Capture the cell that displays the provided text and extract its (x, y) central coordinate. 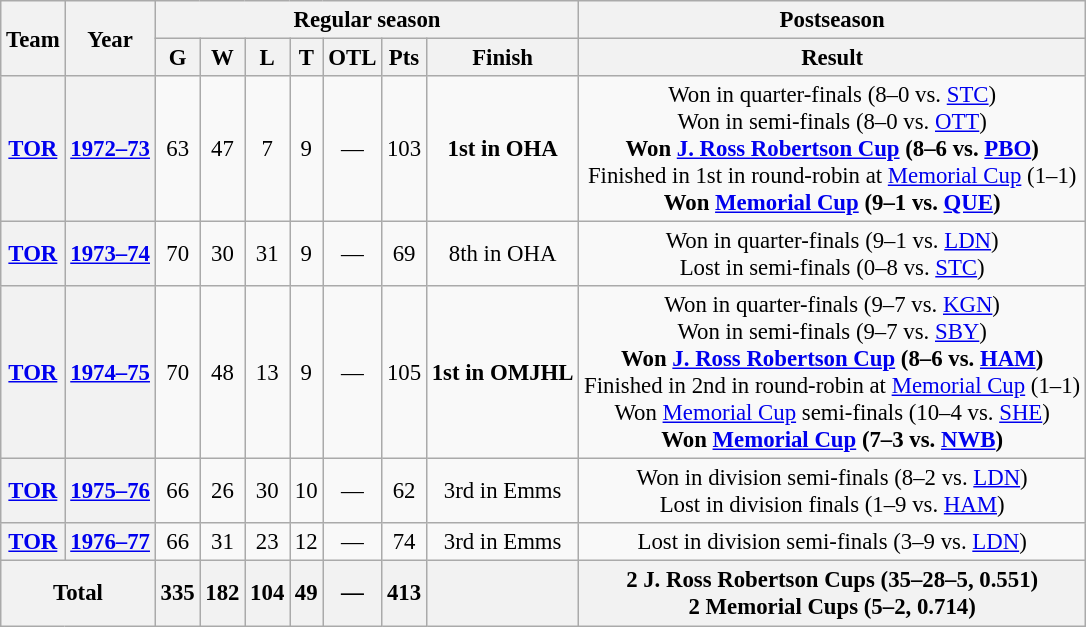
8th in OHA (502, 254)
L (268, 58)
1975–76 (110, 492)
62 (404, 492)
104 (268, 594)
13 (268, 372)
1st in OMJHL (502, 372)
1972–73 (110, 149)
Year (110, 38)
2 J. Ross Robertson Cups (35–28–5, 0.551)2 Memorial Cups (5–2, 0.714) (832, 594)
47 (222, 149)
12 (306, 543)
G (178, 58)
10 (306, 492)
335 (178, 594)
1st in OHA (502, 149)
Pts (404, 58)
1976–77 (110, 543)
26 (222, 492)
182 (222, 594)
OTL (352, 58)
69 (404, 254)
Regular season (367, 20)
T (306, 58)
Total (78, 594)
Postseason (832, 20)
Lost in division semi-finals (3–9 vs. LDN) (832, 543)
7 (268, 149)
105 (404, 372)
Finish (502, 58)
23 (268, 543)
48 (222, 372)
103 (404, 149)
74 (404, 543)
1974–75 (110, 372)
63 (178, 149)
Team (33, 38)
Won in division semi-finals (8–2 vs. LDN)Lost in division finals (1–9 vs. HAM) (832, 492)
Result (832, 58)
1973–74 (110, 254)
W (222, 58)
413 (404, 594)
Won in quarter-finals (9–1 vs. LDN)Lost in semi-finals (0–8 vs. STC) (832, 254)
49 (306, 594)
